Capture the cell that displays the provided text and extract its (X, Y) central coordinate. 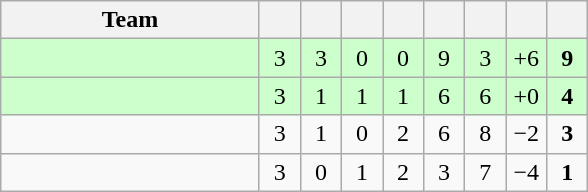
−4 (526, 172)
+6 (526, 58)
8 (486, 134)
Team (130, 20)
4 (568, 96)
−2 (526, 134)
+0 (526, 96)
7 (486, 172)
